Output the (X, Y) coordinate of the center of the cell containing the given text.  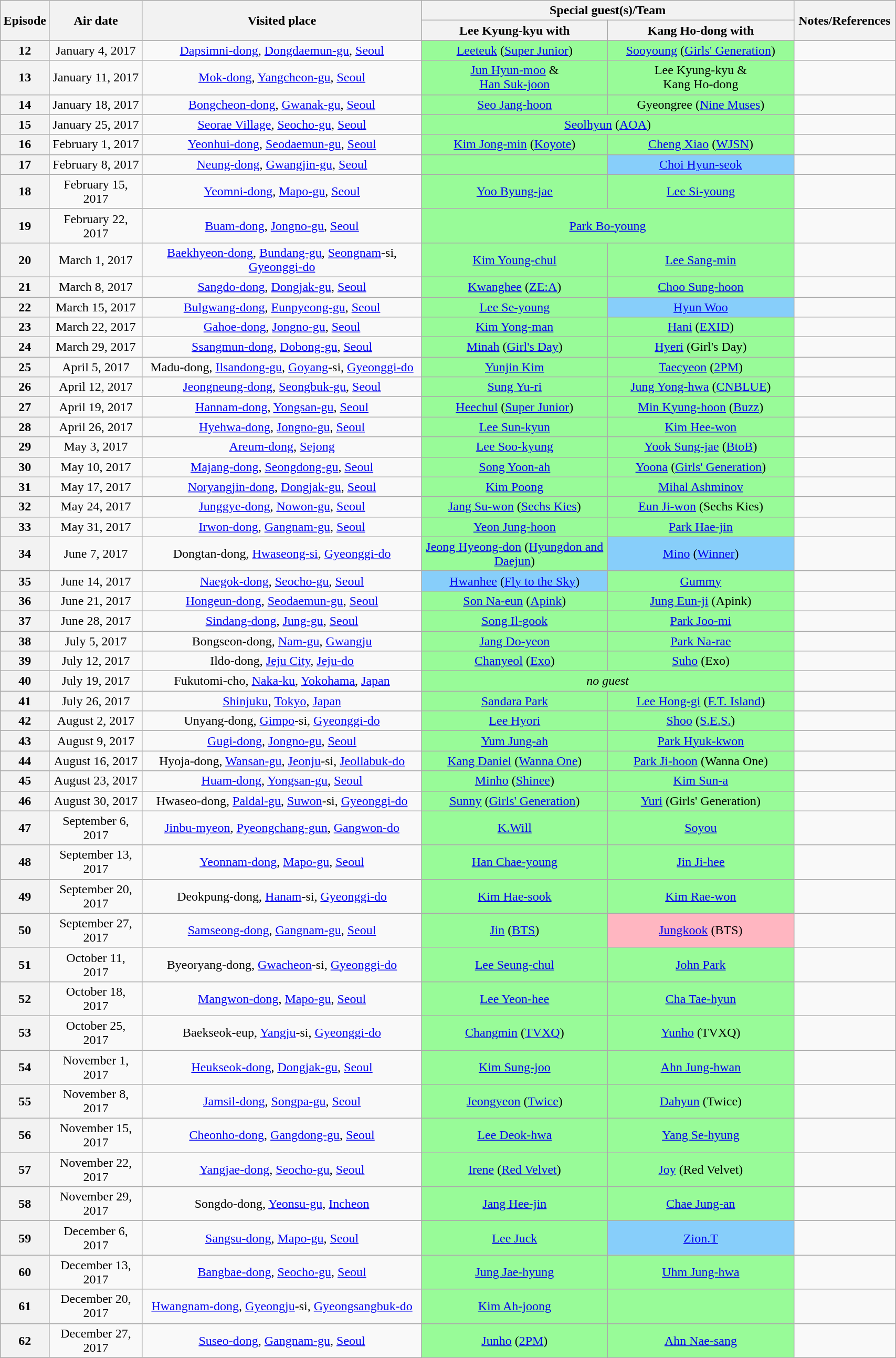
Jeongyeon (Twice) (514, 1102)
Uhm Jung-hwa (701, 1272)
Cheng Xiao (WJSN) (701, 144)
July 26, 2017 (96, 701)
56 (25, 1135)
54 (25, 1067)
January 25, 2017 (96, 124)
Neung-dong, Gwangjin-gu, Seoul (282, 164)
51 (25, 964)
December 27, 2017 (96, 1340)
Cheonho-dong, Gangdong-gu, Seoul (282, 1135)
John Park (701, 964)
Fukutomi-cho, Naka-ku, Yokohama, Japan (282, 681)
Mangwon-dong, Mapo-gu, Seoul (282, 999)
November 29, 2017 (96, 1204)
no guest (608, 681)
45 (25, 781)
Gyeongree (Nine Muses) (701, 105)
Seorae Village, Seocho-gu, Seoul (282, 124)
Kim Poong (514, 487)
Jang Do-yeon (514, 641)
April 26, 2017 (96, 427)
Gummy (701, 581)
Junggye-dong, Nowon-gu, Seoul (282, 507)
Eun Ji-won (Sechs Kies) (701, 507)
April 5, 2017 (96, 367)
42 (25, 721)
Jung Eun-ji (Apink) (701, 601)
Bongcheon-dong, Gwanak-gu, Seoul (282, 105)
Kim Hae-sook (514, 896)
Lee Se-young (514, 307)
Lee Kyung-kyu &Kang Ho-dong (701, 78)
Ildo-dong, Jeju City, Jeju-do (282, 661)
Jin Ji-hee (701, 862)
Park Hyuk-kwon (701, 741)
Sandara Park (514, 701)
Jinbu-myeon, Pyeongchang-gun, Gangwon-do (282, 828)
Huam-dong, Yongsan-gu, Seoul (282, 781)
Sunny (Girls' Generation) (514, 801)
September 6, 2017 (96, 828)
21 (25, 287)
Dapsimni-dong, Dongdaemun-gu, Seoul (282, 50)
Ahn Nae-sang (701, 1340)
Son Na-eun (Apink) (514, 601)
Yunjin Kim (514, 367)
April 19, 2017 (96, 407)
Jang Hee-jin (514, 1204)
Madu-dong, Ilsandong-gu, Goyang-si, Gyeonggi-do (282, 367)
July 12, 2017 (96, 661)
27 (25, 407)
Yuri (Girls' Generation) (701, 801)
Unyang-dong, Gimpo-si, Gyeonggi-do (282, 721)
23 (25, 327)
Cha Tae-hyun (701, 999)
June 7, 2017 (96, 553)
October 25, 2017 (96, 1032)
20 (25, 259)
Heechul (Super Junior) (514, 407)
Majang-dong, Seongdong-gu, Seoul (282, 467)
November 8, 2017 (96, 1102)
Sindang-dong, Jung-gu, Seoul (282, 621)
Lee Si-young (701, 191)
12 (25, 50)
Lee Juck (514, 1238)
Hwaseo-dong, Paldal-gu, Suwon-si, Gyeonggi-do (282, 801)
33 (25, 527)
Heukseok-dong, Dongjak-gu, Seoul (282, 1067)
October 11, 2017 (96, 964)
Noryangjin-dong, Dongjak-gu, Seoul (282, 487)
Hyeri (Girl's Day) (701, 347)
April 12, 2017 (96, 387)
52 (25, 999)
March 22, 2017 (96, 327)
Samseong-dong, Gangnam-gu, Seoul (282, 931)
Mok-dong, Yangcheon-gu, Seoul (282, 78)
Suseo-dong, Gangnam-gu, Seoul (282, 1340)
December 13, 2017 (96, 1272)
Hyun Woo (701, 307)
14 (25, 105)
Bongseon-dong, Nam-gu, Gwangju (282, 641)
25 (25, 367)
Junho (2PM) (514, 1340)
Suho (Exo) (701, 661)
48 (25, 862)
Han Chae-young (514, 862)
Lee Sun-kyun (514, 427)
February 22, 2017 (96, 226)
37 (25, 621)
Joy (Red Velvet) (701, 1170)
Jun Hyun-moo &Han Suk-joon (514, 78)
May 24, 2017 (96, 507)
Choo Sung-hoon (701, 287)
January 18, 2017 (96, 105)
36 (25, 601)
Kim Rae-won (701, 896)
Taecyeon (2PM) (701, 367)
Kwanghee (ZE:A) (514, 287)
Chanyeol (Exo) (514, 661)
May 17, 2017 (96, 487)
Seolhyun (AOA) (608, 124)
Lee Seung-chul (514, 964)
July 5, 2017 (96, 641)
31 (25, 487)
Park Bo-young (608, 226)
Jeong Hyeong-don (Hyungdon and Daejun) (514, 553)
Kim Young-chul (514, 259)
58 (25, 1204)
Sooyoung (Girls' Generation) (701, 50)
Dahyun (Twice) (701, 1102)
March 15, 2017 (96, 307)
Special guest(s)/Team (608, 11)
19 (25, 226)
Mino (Winner) (701, 553)
Park Ji-hoon (Wanna One) (701, 761)
June 28, 2017 (96, 621)
Chae Jung-an (701, 1204)
Shoo (S.E.S.) (701, 721)
Leeteuk (Super Junior) (514, 50)
Yangjae-dong, Seocho-gu, Seoul (282, 1170)
Bulgwang-dong, Eunpyeong-gu, Seoul (282, 307)
35 (25, 581)
Buam-dong, Jongno-gu, Seoul (282, 226)
61 (25, 1307)
Hyehwa-dong, Jongno-gu, Seoul (282, 427)
January 4, 2017 (96, 50)
Kang Daniel (Wanna One) (514, 761)
13 (25, 78)
Seo Jang-hoon (514, 105)
18 (25, 191)
Gahoe-dong, Jongno-gu, Seoul (282, 327)
August 23, 2017 (96, 781)
Zion.T (701, 1238)
Gugi-dong, Jongno-gu, Seoul (282, 741)
22 (25, 307)
May 3, 2017 (96, 447)
32 (25, 507)
50 (25, 931)
September 27, 2017 (96, 931)
57 (25, 1170)
Ahn Jung-hwan (701, 1067)
Soyou (701, 828)
Bangbae-dong, Seocho-gu, Seoul (282, 1272)
Minah (Girl's Day) (514, 347)
44 (25, 761)
August 30, 2017 (96, 801)
October 18, 2017 (96, 999)
Baekhyeon-dong, Bundang-gu, Seongnam-si, Gyeonggi-do (282, 259)
Hwangnam-dong, Gyeongju-si, Gyeongsangbuk-do (282, 1307)
Ssangmun-dong, Dobong-gu, Seoul (282, 347)
Sangsu-dong, Mapo-gu, Seoul (282, 1238)
Yoo Byung-jae (514, 191)
Lee Hong-gi (F.T. Island) (701, 701)
Minho (Shinee) (514, 781)
Park Hae-jin (701, 527)
Jamsil-dong, Songpa-gu, Seoul (282, 1102)
Yum Jung-ah (514, 741)
August 2, 2017 (96, 721)
34 (25, 553)
47 (25, 828)
March 8, 2017 (96, 287)
24 (25, 347)
December 20, 2017 (96, 1307)
46 (25, 801)
Kang Ho-dong with (701, 30)
Yeonnam-dong, Mapo-gu, Seoul (282, 862)
November 1, 2017 (96, 1067)
Yang Se-hyung (701, 1135)
March 1, 2017 (96, 259)
Changmin (TVXQ) (514, 1032)
Deokpung-dong, Hanam-si, Gyeonggi-do (282, 896)
K.Will (514, 828)
60 (25, 1272)
Jungkook (BTS) (701, 931)
28 (25, 427)
Yeomni-dong, Mapo-gu, Seoul (282, 191)
Choi Hyun-seok (701, 164)
30 (25, 467)
Yeon Jung-hoon (514, 527)
March 29, 2017 (96, 347)
Areum-dong, Sejong (282, 447)
Hyoja-dong, Wansan-gu, Jeonju-si, Jeollabuk-do (282, 761)
Dongtan-dong, Hwaseong-si, Gyeonggi-do (282, 553)
Mihal Ashminov (701, 487)
Shinjuku, Tokyo, Japan (282, 701)
Sung Yu-ri (514, 387)
Lee Kyung-kyu with (514, 30)
Park Na-rae (701, 641)
Irene (Red Velvet) (514, 1170)
Jin (BTS) (514, 931)
17 (25, 164)
Jung Jae-hyung (514, 1272)
February 15, 2017 (96, 191)
June 21, 2017 (96, 601)
February 8, 2017 (96, 164)
February 1, 2017 (96, 144)
Visited place (282, 20)
Hwanhee (Fly to the Sky) (514, 581)
Park Joo-mi (701, 621)
Kim Sung-joo (514, 1067)
Song Yoon-ah (514, 467)
Baekseok-eup, Yangju-si, Gyeonggi-do (282, 1032)
Yook Sung-jae (BtoB) (701, 447)
39 (25, 661)
26 (25, 387)
September 20, 2017 (96, 896)
July 19, 2017 (96, 681)
Byeoryang-dong, Gwacheon-si, Gyeonggi-do (282, 964)
August 9, 2017 (96, 741)
55 (25, 1102)
Lee Sang-min (701, 259)
Min Kyung-hoon (Buzz) (701, 407)
Kim Yong-man (514, 327)
62 (25, 1340)
November 15, 2017 (96, 1135)
June 14, 2017 (96, 581)
29 (25, 447)
49 (25, 896)
Yunho (TVXQ) (701, 1032)
Naegok-dong, Seocho-gu, Seoul (282, 581)
43 (25, 741)
Kim Jong-min (Koyote) (514, 144)
38 (25, 641)
Yeonhui-dong, Seodaemun-gu, Seoul (282, 144)
September 13, 2017 (96, 862)
Jeongneung-dong, Seongbuk-gu, Seoul (282, 387)
Song Il-gook (514, 621)
Kim Ah-joong (514, 1307)
Lee Yeon-hee (514, 999)
Lee Hyori (514, 721)
Lee Deok-hwa (514, 1135)
15 (25, 124)
59 (25, 1238)
Yoona (Girls' Generation) (701, 467)
Kim Hee-won (701, 427)
Episode (25, 20)
41 (25, 701)
Kim Sun-a (701, 781)
Songdo-dong, Yeonsu-gu, Incheon (282, 1204)
Lee Soo-kyung (514, 447)
May 31, 2017 (96, 527)
Irwon-dong, Gangnam-gu, Seoul (282, 527)
November 22, 2017 (96, 1170)
Air date (96, 20)
40 (25, 681)
Notes/References (844, 20)
December 6, 2017 (96, 1238)
Hannam-dong, Yongsan-gu, Seoul (282, 407)
Hani (EXID) (701, 327)
January 11, 2017 (96, 78)
53 (25, 1032)
Jung Yong-hwa (CNBLUE) (701, 387)
Hongeun-dong, Seodaemun-gu, Seoul (282, 601)
August 16, 2017 (96, 761)
16 (25, 144)
May 10, 2017 (96, 467)
Jang Su-won (Sechs Kies) (514, 507)
Sangdo-dong, Dongjak-gu, Seoul (282, 287)
